Find where the given text appears and provide that cell's center as [x, y] coordinate. 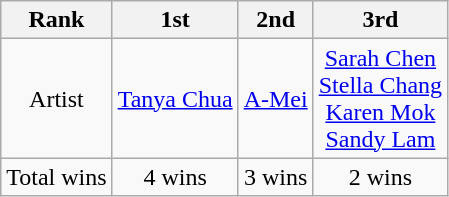
A-Mei [276, 98]
2 wins [380, 177]
Total wins [56, 177]
3 wins [276, 177]
Tanya Chua [175, 98]
Rank [56, 20]
4 wins [175, 177]
3rd [380, 20]
2nd [276, 20]
Sarah ChenStella ChangKaren MokSandy Lam [380, 98]
Artist [56, 98]
1st [175, 20]
